Determine the [X, Y] coordinate at the center of the cell enclosing the given text.  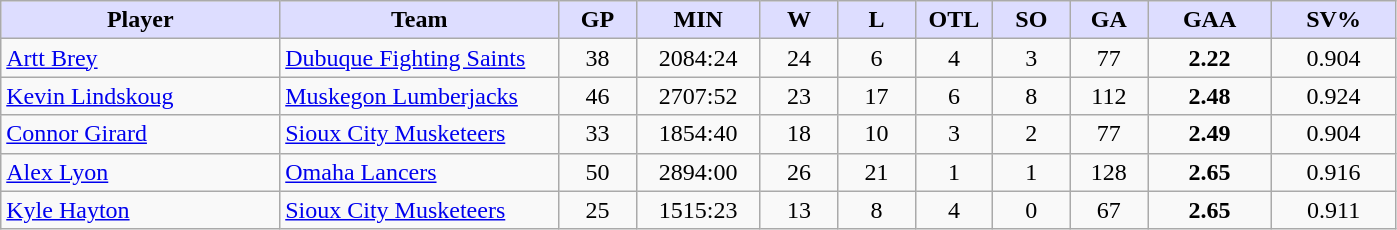
46 [598, 96]
OTL [954, 20]
10 [876, 134]
GAA [1210, 20]
Muskegon Lumberjacks [420, 96]
1854:40 [698, 134]
Artt Brey [140, 58]
W [798, 20]
21 [876, 172]
23 [798, 96]
13 [798, 210]
GP [598, 20]
1515:23 [698, 210]
26 [798, 172]
128 [1108, 172]
Kyle Hayton [140, 210]
50 [598, 172]
2084:24 [698, 58]
18 [798, 134]
2.22 [1210, 58]
33 [598, 134]
Connor Girard [140, 134]
2 [1032, 134]
Player [140, 20]
0.911 [1334, 210]
17 [876, 96]
25 [598, 210]
Team [420, 20]
Omaha Lancers [420, 172]
Alex Lyon [140, 172]
SO [1032, 20]
2894:00 [698, 172]
Dubuque Fighting Saints [420, 58]
0.916 [1334, 172]
MIN [698, 20]
2707:52 [698, 96]
24 [798, 58]
2.49 [1210, 134]
SV% [1334, 20]
2.48 [1210, 96]
GA [1108, 20]
112 [1108, 96]
38 [598, 58]
67 [1108, 210]
0.924 [1334, 96]
Kevin Lindskoug [140, 96]
0 [1032, 210]
L [876, 20]
